Extract the [X, Y] coordinate from the center of the cell holding the provided text.  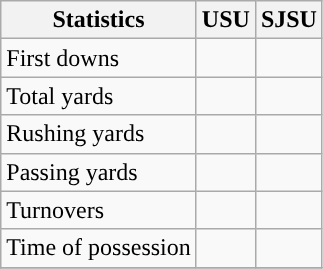
Time of possession [99, 248]
Total yards [99, 96]
Turnovers [99, 210]
SJSU [288, 20]
First downs [99, 58]
Passing yards [99, 172]
USU [226, 20]
Rushing yards [99, 134]
Statistics [99, 20]
